Return (X, Y) of the center of cell containing provided text 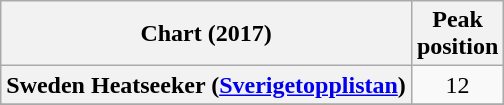
Sweden Heatseeker (Sverigetopplistan) (206, 85)
Peak position (457, 34)
Chart (2017) (206, 34)
12 (457, 85)
